Locate the cell with the specified text and output its (x, y) center coordinate. 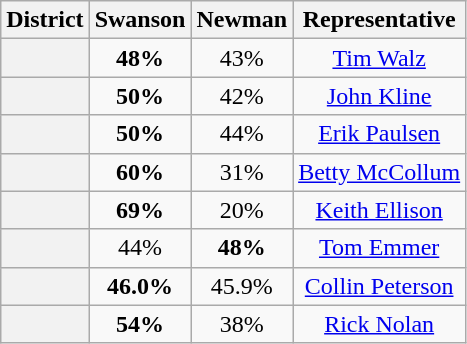
45.9% (242, 286)
38% (242, 324)
54% (140, 324)
Newman (242, 20)
46.0% (140, 286)
Swanson (140, 20)
Keith Ellison (380, 210)
31% (242, 172)
Representative (380, 20)
Tim Walz (380, 58)
John Kline (380, 96)
Tom Emmer (380, 248)
District (45, 20)
Collin Peterson (380, 286)
69% (140, 210)
20% (242, 210)
43% (242, 58)
Rick Nolan (380, 324)
Betty McCollum (380, 172)
Erik Paulsen (380, 134)
60% (140, 172)
42% (242, 96)
